Return (x, y) of the center of cell containing provided text 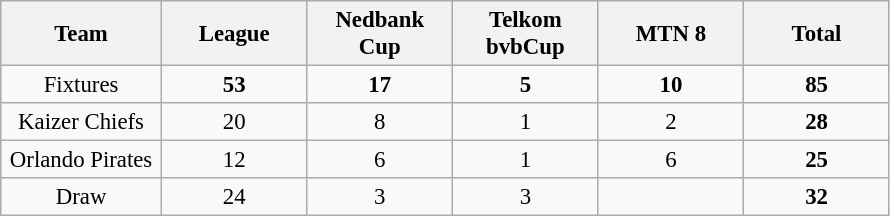
MTN 8 (671, 34)
Fixtures (82, 85)
Orlando Pirates (82, 160)
Team (82, 34)
32 (817, 197)
Draw (82, 197)
12 (234, 160)
5 (526, 85)
Kaizer Chiefs (82, 122)
85 (817, 85)
25 (817, 160)
20 (234, 122)
10 (671, 85)
League (234, 34)
Nedbank Cup (380, 34)
2 (671, 122)
17 (380, 85)
Total (817, 34)
Telkom bvbCup (526, 34)
8 (380, 122)
24 (234, 197)
53 (234, 85)
28 (817, 122)
